Scan for the cell matching the given text and deliver its (x, y) coordinate at center. 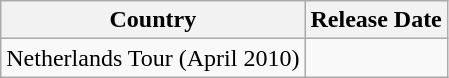
Netherlands Tour (April 2010) (153, 58)
Release Date (376, 20)
Country (153, 20)
